Scan for the cell matching the given text and deliver its [x, y] coordinate at center. 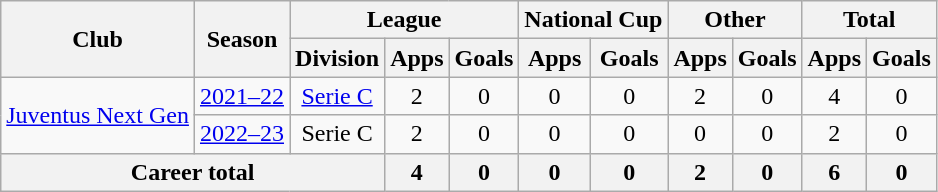
2022–23 [242, 134]
2021–22 [242, 96]
Career total [193, 172]
Club [98, 39]
Season [242, 39]
Total [869, 20]
Other [735, 20]
National Cup [594, 20]
League [404, 20]
6 [834, 172]
Division [338, 58]
Juventus Next Gen [98, 115]
